Determine the [x, y] coordinate at the center of the cell enclosing the given text.  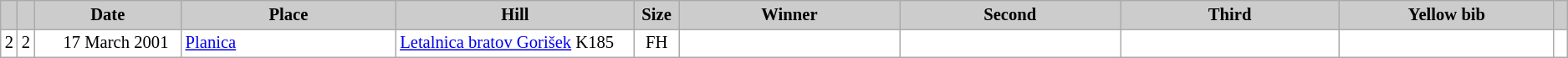
Yellow bib [1447, 14]
Place [289, 14]
17 March 2001 [108, 43]
Second [1010, 14]
Size [656, 14]
Date [108, 14]
Planica [289, 43]
Winner [789, 14]
Third [1230, 14]
Letalnica bratov Gorišek K185 [515, 43]
FH [656, 43]
Hill [515, 14]
